Detect which cell encompasses the target text, then output its (x, y) center coordinate. 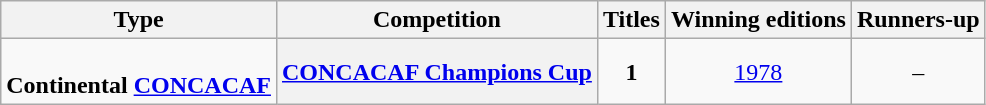
CONCACAF Champions Cup (436, 72)
Continental CONCACAF (139, 72)
Titles (631, 20)
Competition (436, 20)
1978 (758, 72)
Winning editions (758, 20)
1 (631, 72)
Runners-up (918, 20)
Type (139, 20)
– (918, 72)
